From the cell containing the given text, extract its center point as [X, Y] coordinate. 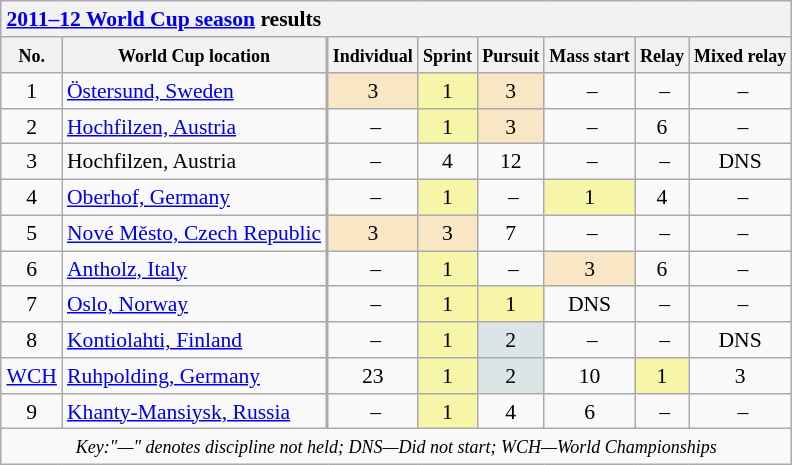
23 [373, 376]
Relay [662, 55]
Mass start [590, 55]
2011–12 World Cup season results [396, 19]
Antholz, Italy [194, 269]
12 [510, 162]
5 [31, 233]
Nové Město, Czech Republic [194, 233]
Oberhof, Germany [194, 197]
Khanty-Mansiysk, Russia [194, 411]
8 [31, 340]
No. [31, 55]
9 [31, 411]
Pursuit [510, 55]
World Cup location [194, 55]
Mixed relay [740, 55]
10 [590, 376]
Sprint [448, 55]
Östersund, Sweden [194, 91]
Oslo, Norway [194, 304]
Individual [373, 55]
WCH [31, 376]
Ruhpolding, Germany [194, 376]
Key:"—" denotes discipline not held; DNS—Did not start; WCH—World Championships [396, 447]
Kontiolahti, Finland [194, 340]
